Return the (X, Y) coordinate for the center point of the cell that contains the specified text.  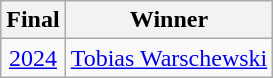
Final (33, 20)
Tobias Warschewski (169, 58)
Winner (169, 20)
2024 (33, 58)
